Extract the (x, y) coordinate from the center of the cell holding the provided text.  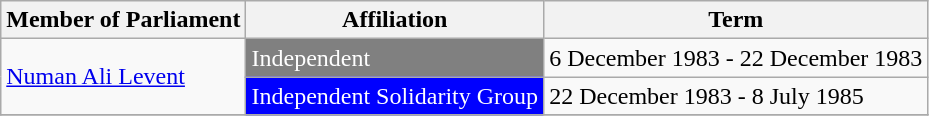
Member of Parliament (124, 20)
Affiliation (395, 20)
Independent Solidarity Group (395, 96)
22 December 1983 - 8 July 1985 (736, 96)
6 December 1983 - 22 December 1983 (736, 58)
Independent (395, 58)
Term (736, 20)
Numan Ali Levent (124, 77)
